From the cell containing the given text, extract its center point as [X, Y] coordinate. 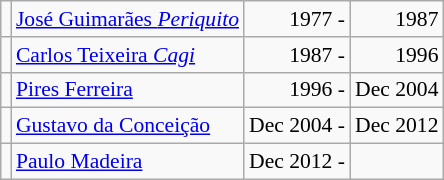
Dec 2012 [396, 126]
Dec 2004 [396, 90]
Dec 2004 - [297, 126]
Carlos Teixeira Cagi [128, 55]
Paulo Madeira [128, 162]
Dec 2012 - [297, 162]
1996 [396, 55]
Pires Ferreira [128, 90]
1996 - [297, 90]
José Guimarães Periquito [128, 19]
1977 - [297, 19]
Gustavo da Conceição [128, 126]
1987 - [297, 55]
1987 [396, 19]
